Scan for the cell matching the given text and deliver its (X, Y) coordinate at center. 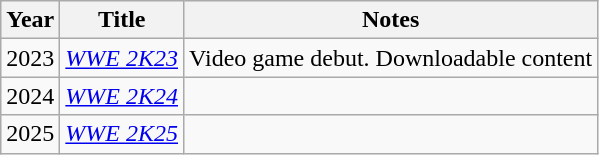
WWE 2K25 (122, 134)
2023 (30, 58)
WWE 2K23 (122, 58)
Notes (391, 20)
Title (122, 20)
Video game debut. Downloadable content (391, 58)
2024 (30, 96)
2025 (30, 134)
WWE 2K24 (122, 96)
Year (30, 20)
